Determine the [X, Y] coordinate at the center of the cell enclosing the given text.  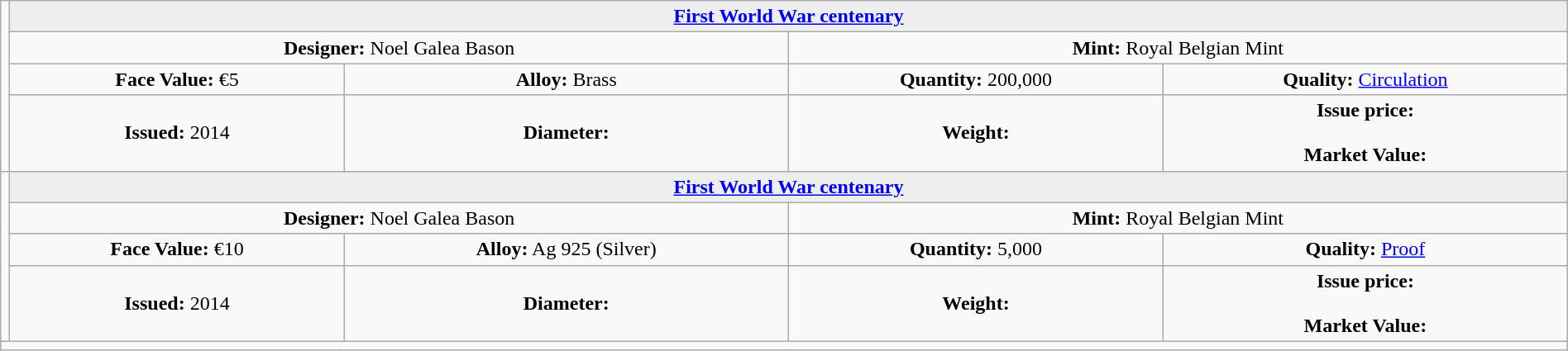
Face Value: €10 [177, 249]
Quality: Circulation [1366, 79]
Alloy: Ag 925 (Silver) [566, 249]
Face Value: €5 [177, 79]
Quantity: 200,000 [976, 79]
Alloy: Brass [566, 79]
Quantity: 5,000 [976, 249]
Quality: Proof [1366, 249]
